Identify which cell holds the provided text, then report its [x, y] central coordinate. 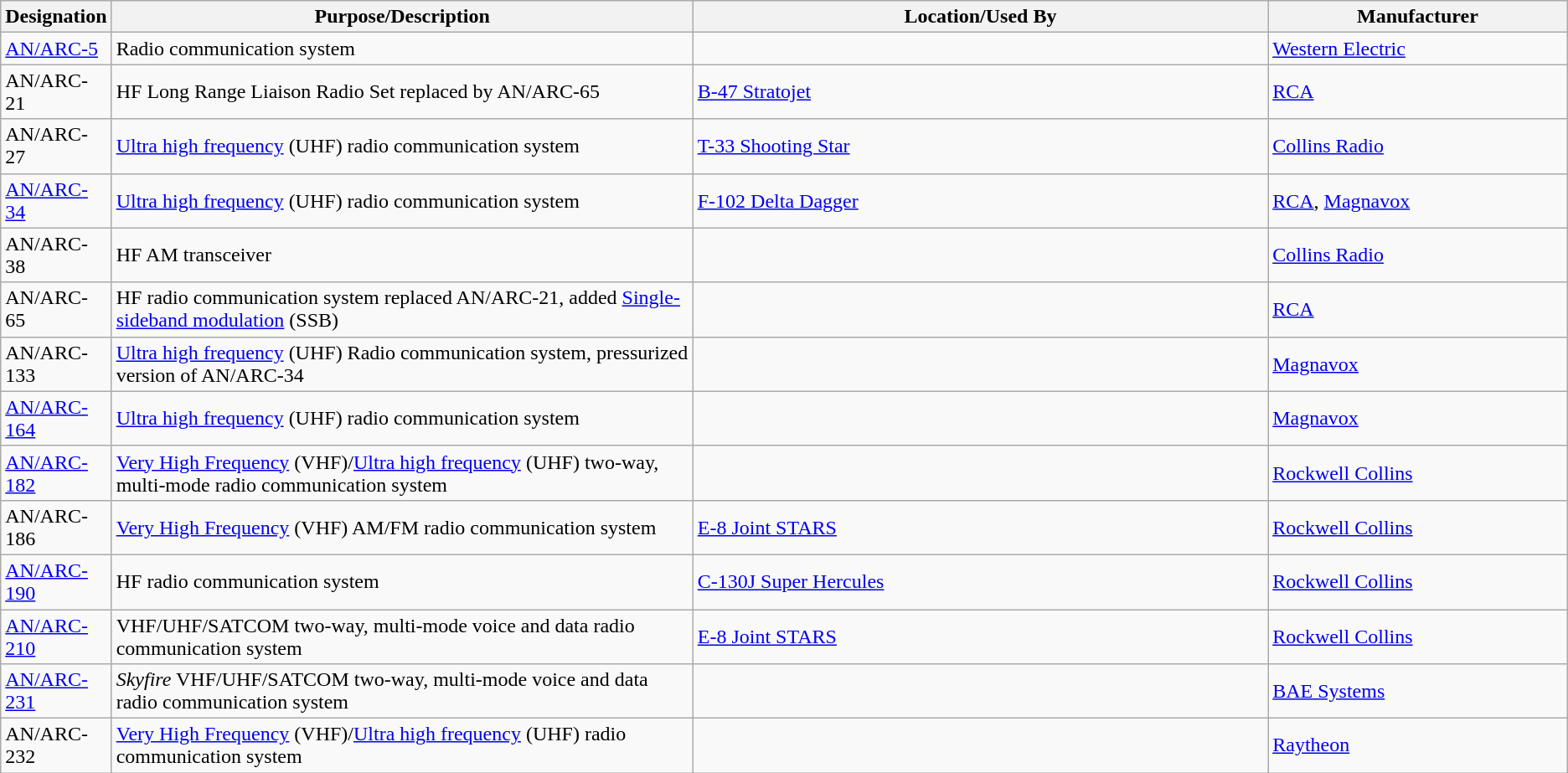
AN/ARC-182 [56, 472]
AN/ARC-186 [56, 528]
Location/Used By [980, 17]
Very High Frequency (VHF)/Ultra high frequency (UHF) two-way, multi-mode radio communication system [402, 472]
F-102 Delta Dagger [980, 201]
AN/ARC-210 [56, 636]
AN/ARC-5 [56, 49]
AN/ARC-38 [56, 255]
T-33 Shooting Star [980, 146]
C-130J Super Hercules [980, 581]
HF radio communication system replaced AN/ARC-21, added Single-sideband modulation (SSB) [402, 310]
AN/ARC-34 [56, 201]
AN/ARC-190 [56, 581]
VHF/UHF/SATCOM two-way, multi-mode voice and data radio communication system [402, 636]
HF AM transceiver [402, 255]
Designation [56, 17]
Very High Frequency (VHF)/Ultra high frequency (UHF) radio communication system [402, 745]
Skyfire VHF/UHF/SATCOM two-way, multi-mode voice and data radio communication system [402, 692]
HF radio communication system [402, 581]
RCA, Magnavox [1418, 201]
BAE Systems [1418, 692]
AN/ARC-232 [56, 745]
AN/ARC-133 [56, 363]
Ultra high frequency (UHF) Radio communication system, pressurized version of AN/ARC-34 [402, 363]
Western Electric [1418, 49]
AN/ARC-21 [56, 92]
AN/ARC-164 [56, 419]
B-47 Stratojet [980, 92]
AN/ARC-65 [56, 310]
Manufacturer [1418, 17]
AN/ARC-231 [56, 692]
HF Long Range Liaison Radio Set replaced by AN/ARC-65 [402, 92]
Purpose/Description [402, 17]
Radio communication system [402, 49]
Raytheon [1418, 745]
AN/ARC-27 [56, 146]
Very High Frequency (VHF) AM/FM radio communication system [402, 528]
